Search for the cell housing the specified text and yield its (x, y) center coordinate. 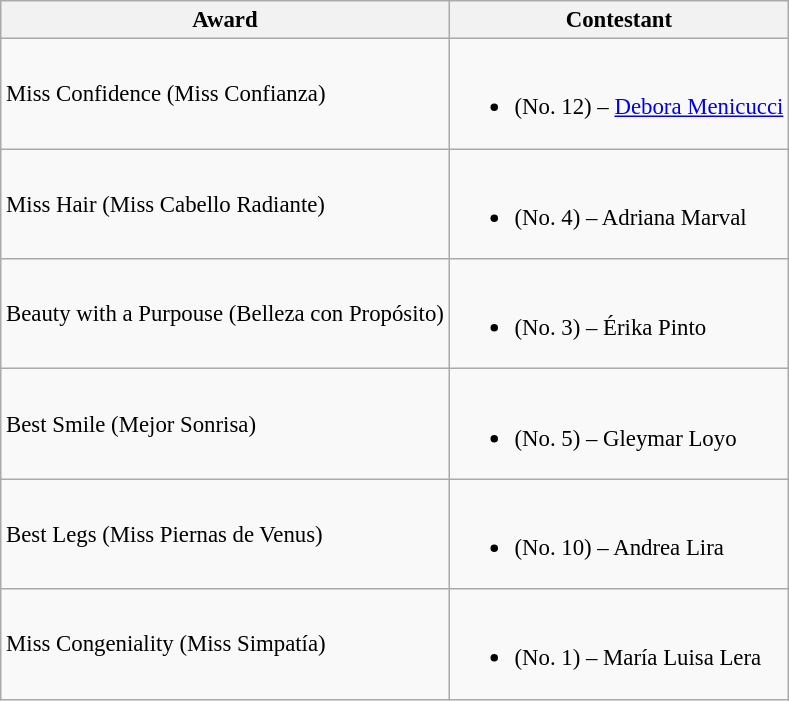
Miss Hair (Miss Cabello Radiante) (225, 204)
Contestant (618, 20)
(No. 4) – Adriana Marval (618, 204)
(No. 10) – Andrea Lira (618, 534)
(No. 5) – Gleymar Loyo (618, 424)
Best Legs (Miss Piernas de Venus) (225, 534)
Best Smile (Mejor Sonrisa) (225, 424)
Award (225, 20)
(No. 3) – Érika Pinto (618, 314)
(No. 12) – Debora Menicucci (618, 94)
Beauty with a Purpouse (Belleza con Propósito) (225, 314)
Miss Congeniality (Miss Simpatía) (225, 644)
(No. 1) – María Luisa Lera (618, 644)
Miss Confidence (Miss Confianza) (225, 94)
